Output the [x, y] coordinate of the center of the cell containing the given text.  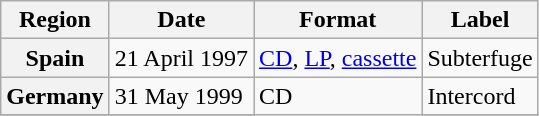
Region [55, 20]
Spain [55, 58]
CD [338, 96]
Format [338, 20]
Date [181, 20]
Subterfuge [480, 58]
31 May 1999 [181, 96]
Germany [55, 96]
Label [480, 20]
21 April 1997 [181, 58]
Intercord [480, 96]
CD, LP, cassette [338, 58]
